Determine the (X, Y) coordinate at the center of the cell enclosing the given text.  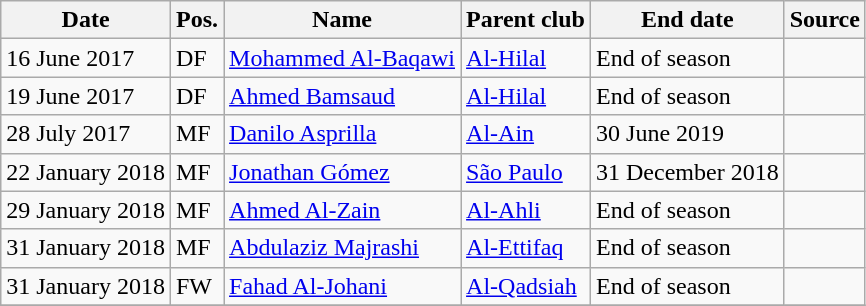
FW (196, 286)
Parent club (526, 20)
Mohammed Al-Baqawi (342, 58)
São Paulo (526, 172)
Jonathan Gómez (342, 172)
End date (688, 20)
16 June 2017 (86, 58)
Ahmed Al-Zain (342, 210)
Abdulaziz Majrashi (342, 248)
Source (824, 20)
31 December 2018 (688, 172)
Al-Ettifaq (526, 248)
Date (86, 20)
19 June 2017 (86, 96)
Fahad Al-Johani (342, 286)
Ahmed Bamsaud (342, 96)
Danilo Asprilla (342, 134)
Al-Qadsiah (526, 286)
22 January 2018 (86, 172)
Al-Ain (526, 134)
Al-Ahli (526, 210)
28 July 2017 (86, 134)
Name (342, 20)
30 June 2019 (688, 134)
Pos. (196, 20)
29 January 2018 (86, 210)
